Capture the cell that displays the provided text and extract its (X, Y) central coordinate. 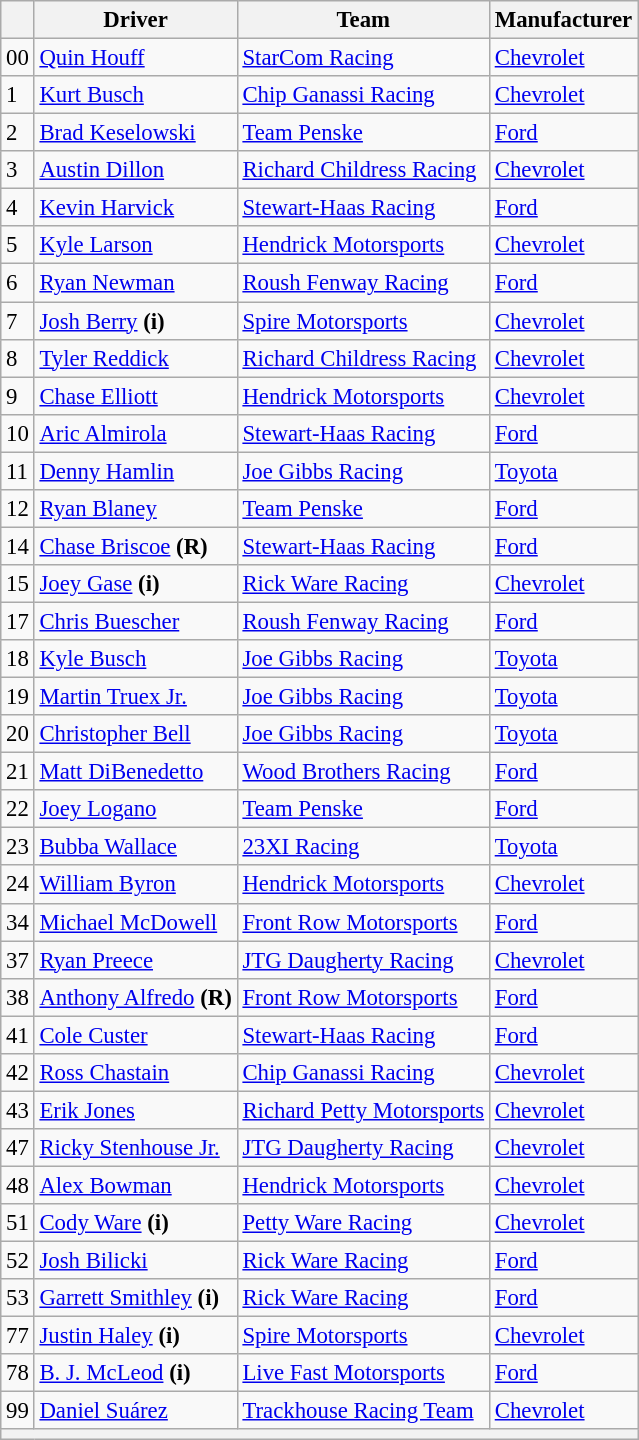
Alex Bowman (136, 1185)
19 (18, 697)
43 (18, 1110)
Austin Dillon (136, 170)
Kyle Busch (136, 659)
Tyler Reddick (136, 358)
51 (18, 1223)
Joey Gase (i) (136, 584)
52 (18, 1261)
11 (18, 471)
Trackhouse Racing Team (363, 1411)
Erik Jones (136, 1110)
Aric Almirola (136, 433)
Kyle Larson (136, 245)
Team (363, 20)
Josh Berry (i) (136, 321)
8 (18, 358)
2 (18, 133)
Matt DiBenedetto (136, 772)
Cole Custer (136, 1035)
Joey Logano (136, 809)
Driver (136, 20)
34 (18, 922)
38 (18, 997)
42 (18, 1073)
00 (18, 58)
StarCom Racing (363, 58)
Michael McDowell (136, 922)
Chris Buescher (136, 621)
Brad Keselowski (136, 133)
9 (18, 396)
3 (18, 170)
Kurt Busch (136, 95)
22 (18, 809)
17 (18, 621)
1 (18, 95)
99 (18, 1411)
Christopher Bell (136, 734)
Daniel Suárez (136, 1411)
Richard Petty Motorsports (363, 1110)
23 (18, 847)
B. J. McLeod (i) (136, 1373)
24 (18, 885)
37 (18, 960)
4 (18, 208)
48 (18, 1185)
78 (18, 1373)
Kevin Harvick (136, 208)
Ricky Stenhouse Jr. (136, 1148)
Garrett Smithley (i) (136, 1298)
15 (18, 584)
Ryan Blaney (136, 509)
Ross Chastain (136, 1073)
53 (18, 1298)
Denny Hamlin (136, 471)
7 (18, 321)
21 (18, 772)
12 (18, 509)
Quin Houff (136, 58)
Anthony Alfredo (R) (136, 997)
Martin Truex Jr. (136, 697)
Chase Briscoe (R) (136, 546)
6 (18, 283)
Chase Elliott (136, 396)
Wood Brothers Racing (363, 772)
23XI Racing (363, 847)
10 (18, 433)
14 (18, 546)
Live Fast Motorsports (363, 1373)
Ryan Newman (136, 283)
77 (18, 1336)
41 (18, 1035)
Cody Ware (i) (136, 1223)
William Byron (136, 885)
Petty Ware Racing (363, 1223)
20 (18, 734)
18 (18, 659)
47 (18, 1148)
Ryan Preece (136, 960)
5 (18, 245)
Justin Haley (i) (136, 1336)
Josh Bilicki (136, 1261)
Bubba Wallace (136, 847)
Manufacturer (563, 20)
